Search for the cell housing the specified text and yield its [x, y] center coordinate. 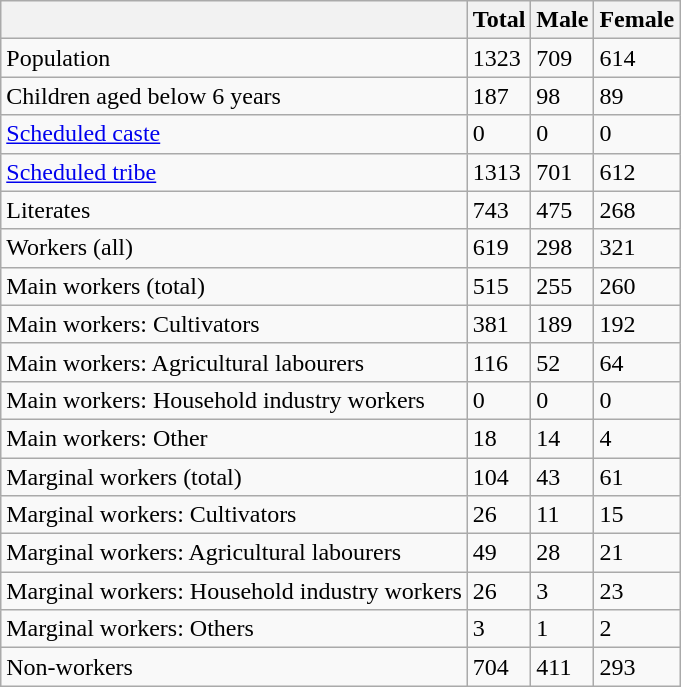
Marginal workers: Cultivators [234, 515]
Main workers: Cultivators [234, 324]
192 [637, 324]
15 [637, 515]
704 [499, 667]
89 [637, 96]
321 [637, 248]
Marginal workers: Agricultural labourers [234, 553]
709 [562, 58]
61 [637, 477]
14 [562, 438]
293 [637, 667]
11 [562, 515]
614 [637, 58]
Scheduled tribe [234, 172]
64 [637, 362]
21 [637, 553]
Main workers (total) [234, 286]
Female [637, 20]
743 [499, 210]
Literates [234, 210]
187 [499, 96]
619 [499, 248]
1323 [499, 58]
18 [499, 438]
Main workers: Other [234, 438]
52 [562, 362]
Marginal workers (total) [234, 477]
49 [499, 553]
268 [637, 210]
1313 [499, 172]
Main workers: Household industry workers [234, 400]
298 [562, 248]
515 [499, 286]
411 [562, 667]
Main workers: Agricultural labourers [234, 362]
116 [499, 362]
475 [562, 210]
104 [499, 477]
260 [637, 286]
381 [499, 324]
255 [562, 286]
Non-workers [234, 667]
28 [562, 553]
2 [637, 629]
612 [637, 172]
4 [637, 438]
43 [562, 477]
1 [562, 629]
189 [562, 324]
Workers (all) [234, 248]
Male [562, 20]
98 [562, 96]
701 [562, 172]
23 [637, 591]
Marginal workers: Others [234, 629]
Population [234, 58]
Scheduled caste [234, 134]
Marginal workers: Household industry workers [234, 591]
Total [499, 20]
Children aged below 6 years [234, 96]
